Search for the cell housing the specified text and yield its [x, y] center coordinate. 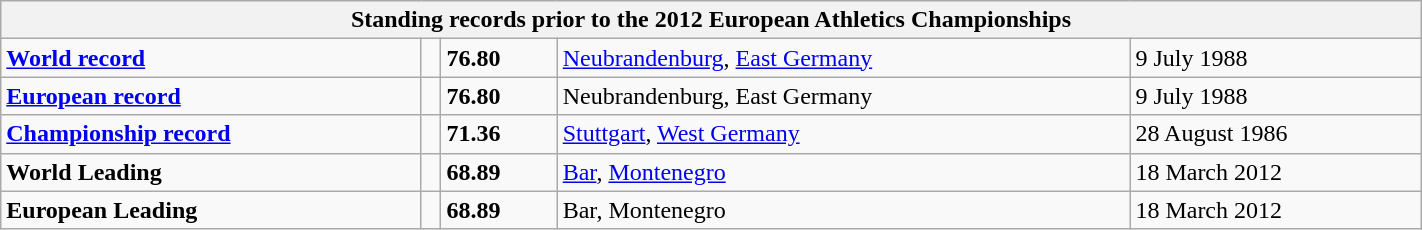
28 August 1986 [1276, 134]
European record [211, 96]
71.36 [499, 134]
Stuttgart, West Germany [844, 134]
European Leading [211, 210]
World record [211, 58]
World Leading [211, 172]
Championship record [211, 134]
Standing records prior to the 2012 European Athletics Championships [711, 20]
